Detect which cell encompasses the target text, then output its (x, y) center coordinate. 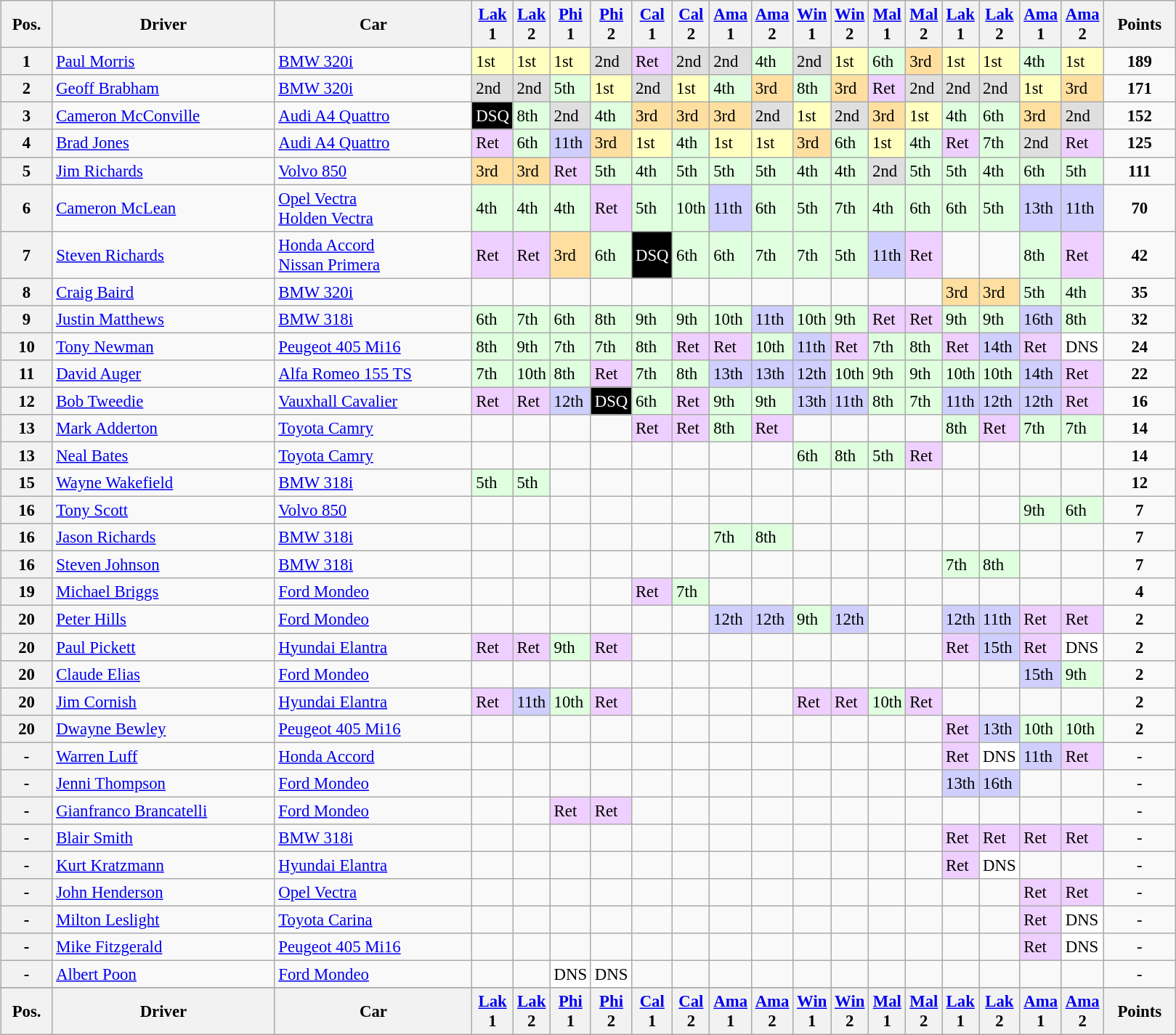
Milton Leslight (163, 920)
Alfa Romeo 155 TS (373, 374)
6 (26, 208)
Steven Johnson (163, 565)
Jim Richards (163, 171)
24 (1140, 346)
Paul Morris (163, 62)
Wayne Wakefield (163, 483)
Gianfranco Brancatelli (163, 811)
Justin Matthews (163, 319)
Warren Luff (163, 756)
Geoff Brabham (163, 89)
Kurt Kratzmann (163, 865)
10 (26, 346)
5 (26, 171)
11 (26, 374)
Neal Bates (163, 455)
152 (1140, 116)
35 (1140, 292)
Peter Hills (163, 620)
Brad Jones (163, 143)
171 (1140, 89)
Opel Vectra Holden Vectra (373, 208)
19 (26, 592)
Tony Scott (163, 511)
Claude Elias (163, 674)
70 (1140, 208)
Mark Adderton (163, 429)
15 (26, 483)
Honda Accord Nissan Primera (373, 254)
Michael Briggs (163, 592)
Opel Vectra (373, 893)
22 (1140, 374)
Craig Baird (163, 292)
3 (26, 116)
Vauxhall Cavalier (373, 401)
111 (1140, 171)
Toyota Carina (373, 920)
189 (1140, 62)
John Henderson (163, 893)
Cameron McLean (163, 208)
Jenni Thompson (163, 783)
Steven Richards (163, 254)
Jim Cornish (163, 702)
Mike Fitzgerald (163, 947)
42 (1140, 254)
32 (1140, 319)
Albert Poon (163, 975)
9 (26, 319)
Cameron McConville (163, 116)
Bob Tweedie (163, 401)
Honda Accord (373, 756)
Dwayne Bewley (163, 728)
Tony Newman (163, 346)
Jason Richards (163, 537)
David Auger (163, 374)
Paul Pickett (163, 647)
125 (1140, 143)
8 (26, 292)
1 (26, 62)
Blair Smith (163, 838)
